Output the [x, y] coordinate of the center of the cell containing the given text.  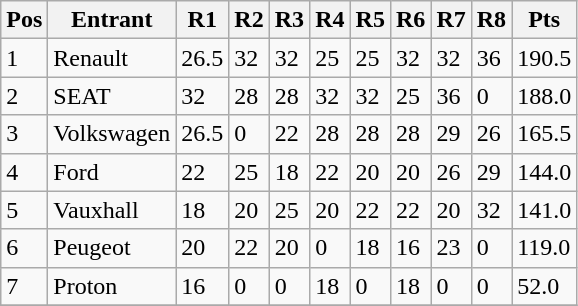
6 [24, 248]
SEAT [112, 96]
Vauxhall [112, 210]
R8 [491, 20]
R2 [249, 20]
Entrant [112, 20]
144.0 [544, 172]
R1 [202, 20]
R6 [410, 20]
52.0 [544, 286]
Pos [24, 20]
R7 [451, 20]
2 [24, 96]
Renault [112, 58]
23 [451, 248]
4 [24, 172]
165.5 [544, 134]
7 [24, 286]
R4 [330, 20]
R5 [370, 20]
190.5 [544, 58]
1 [24, 58]
141.0 [544, 210]
R3 [289, 20]
5 [24, 210]
3 [24, 134]
119.0 [544, 248]
Peugeot [112, 248]
188.0 [544, 96]
Ford [112, 172]
Volkswagen [112, 134]
Pts [544, 20]
Proton [112, 286]
